Output the [X, Y] coordinate of the center of the cell containing the given text.  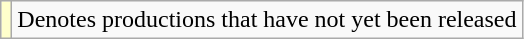
Denotes productions that have not yet been released [267, 20]
